From the cell containing the given text, extract its center point as (X, Y) coordinate. 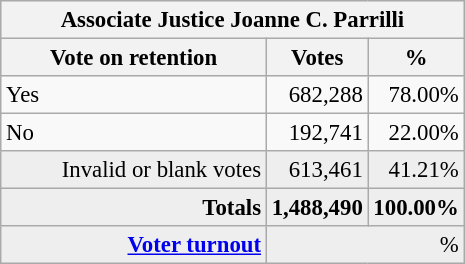
Votes (317, 58)
Totals (134, 208)
682,288 (317, 95)
100.00% (416, 208)
192,741 (317, 133)
Voter turnout (134, 245)
613,461 (317, 170)
Invalid or blank votes (134, 170)
Associate Justice Joanne C. Parrilli (232, 20)
22.00% (416, 133)
78.00% (416, 95)
No (134, 133)
1,488,490 (317, 208)
Yes (134, 95)
41.21% (416, 170)
Vote on retention (134, 58)
